Identify which cell holds the provided text, then report its (x, y) central coordinate. 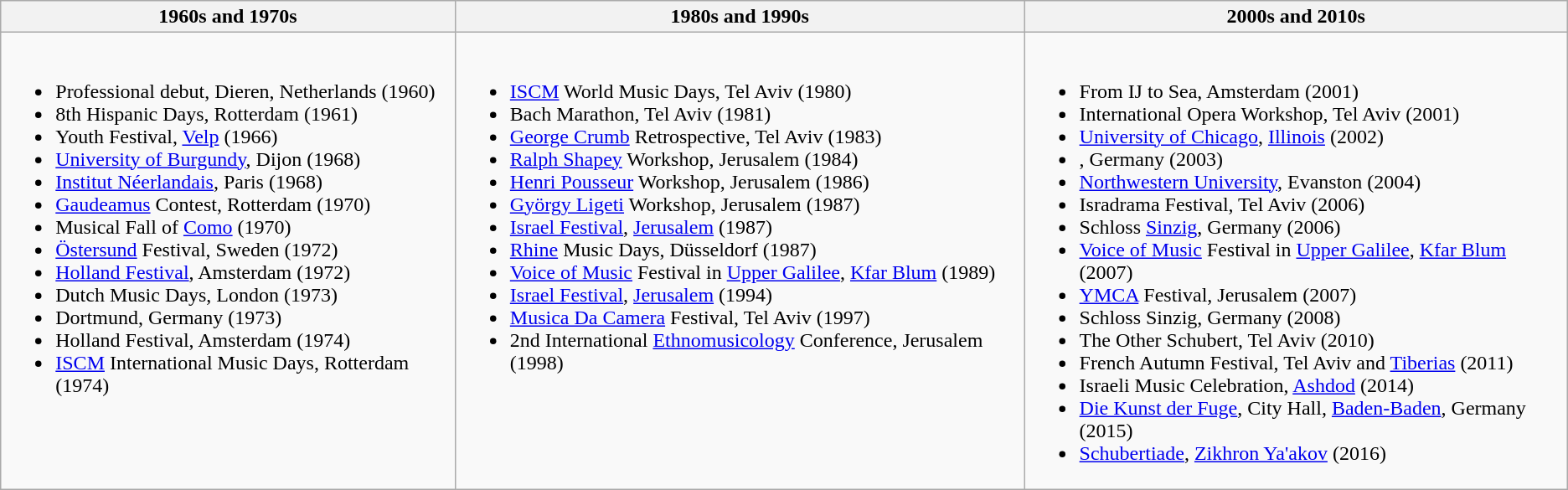
2000s and 2010s (1296, 17)
1980s and 1990s (740, 17)
1960s and 1970s (228, 17)
